Search for the cell housing the specified text and yield its [X, Y] center coordinate. 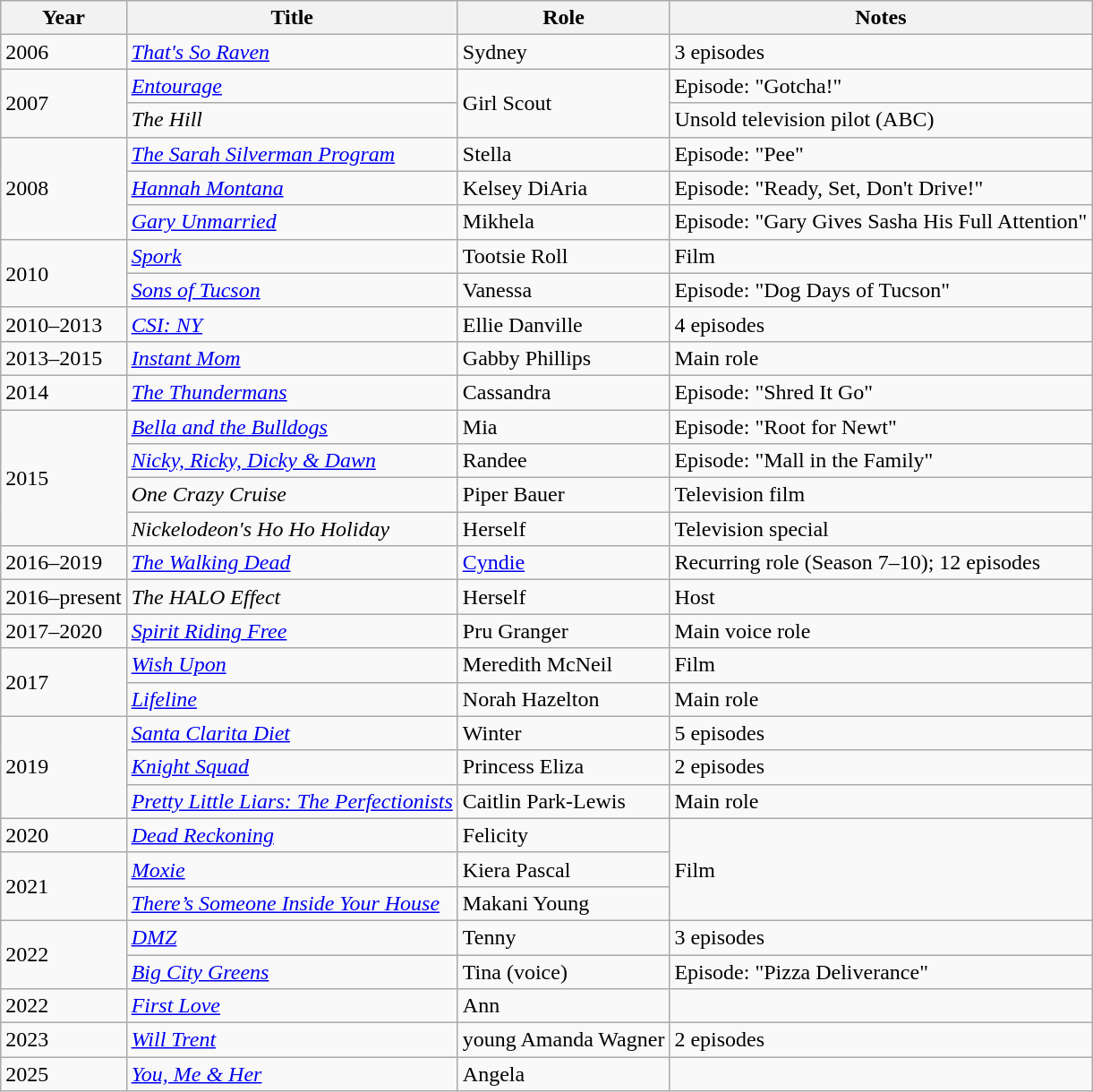
The Walking Dead [292, 563]
2017–2020 [64, 631]
Tina (voice) [564, 971]
2013–2015 [64, 358]
Episode: "Pee" [881, 154]
Lifeline [292, 699]
The Sarah Silverman Program [292, 154]
Pretty Little Liars: The Perfectionists [292, 801]
Spork [292, 256]
Winter [564, 733]
2007 [64, 103]
First Love [292, 1006]
Mia [564, 427]
Norah Hazelton [564, 699]
Caitlin Park-Lewis [564, 801]
Year [64, 18]
Episode: "Pizza Deliverance" [881, 971]
Episode: "Gotcha!" [881, 86]
Vanessa [564, 290]
2006 [64, 52]
2014 [64, 392]
young Amanda Wagner [564, 1040]
Title [292, 18]
2021 [64, 886]
Pru Granger [564, 631]
5 episodes [881, 733]
Stella [564, 154]
Tootsie Roll [564, 256]
Makani Young [564, 903]
Television special [881, 529]
Episode: "Mall in the Family" [881, 461]
Felicity [564, 835]
Nickelodeon's Ho Ho Holiday [292, 529]
There’s Someone Inside Your House [292, 903]
2019 [64, 767]
Main voice role [881, 631]
Host [881, 597]
Episode: "Gary Gives Sasha His Full Attention" [881, 222]
Gary Unmarried [292, 222]
The HALO Effect [292, 597]
Nicky, Ricky, Dicky & Dawn [292, 461]
2016–2019 [64, 563]
4 episodes [881, 324]
Bella and the Bulldogs [292, 427]
Unsold television pilot (ABC) [881, 120]
Will Trent [292, 1040]
Spirit Riding Free [292, 631]
Hannah Montana [292, 188]
Santa Clarita Diet [292, 733]
Randee [564, 461]
Cassandra [564, 392]
Mikhela [564, 222]
Instant Mom [292, 358]
Role [564, 18]
2020 [64, 835]
Angela [564, 1074]
Episode: "Shred It Go" [881, 392]
2010 [64, 273]
Entourage [292, 86]
Sons of Tucson [292, 290]
Sydney [564, 52]
CSI: NY [292, 324]
Dead Reckoning [292, 835]
Knight Squad [292, 767]
Recurring role (Season 7–10); 12 episodes [881, 563]
Television film [881, 495]
Piper Bauer [564, 495]
Episode: "Ready, Set, Don't Drive!" [881, 188]
Wish Upon [292, 665]
You, Me & Her [292, 1074]
Girl Scout [564, 103]
2008 [64, 188]
The Hill [292, 120]
Notes [881, 18]
Meredith McNeil [564, 665]
2010–2013 [64, 324]
Princess Eliza [564, 767]
Episode: "Dog Days of Tucson" [881, 290]
Moxie [292, 869]
2025 [64, 1074]
That's So Raven [292, 52]
The Thundermans [292, 392]
2023 [64, 1040]
Kelsey DiAria [564, 188]
DMZ [292, 937]
2017 [64, 682]
Tenny [564, 937]
Kiera Pascal [564, 869]
Gabby Phillips [564, 358]
Cyndie [564, 563]
One Crazy Cruise [292, 495]
Ann [564, 1006]
Ellie Danville [564, 324]
2016–present [64, 597]
Episode: "Root for Newt" [881, 427]
2015 [64, 478]
Big City Greens [292, 971]
